Return (x, y) of the center of cell containing provided text 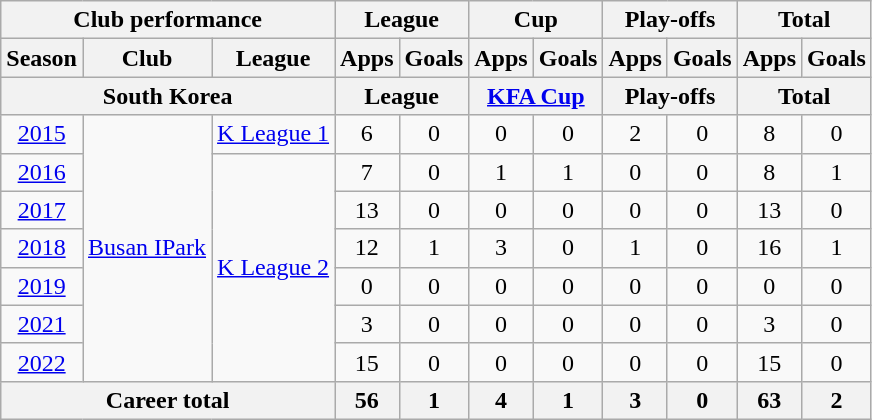
2017 (42, 210)
Cup (536, 20)
2018 (42, 248)
K League 2 (274, 267)
2019 (42, 286)
2022 (42, 362)
Career total (168, 400)
Busan IPark (146, 248)
4 (501, 400)
7 (367, 172)
63 (769, 400)
12 (367, 248)
Club (146, 58)
6 (367, 134)
Club performance (168, 20)
Season (42, 58)
South Korea (168, 96)
2015 (42, 134)
16 (769, 248)
2021 (42, 324)
2016 (42, 172)
KFA Cup (536, 96)
K League 1 (274, 134)
56 (367, 400)
